Scan for the cell matching the given text and deliver its [X, Y] coordinate at center. 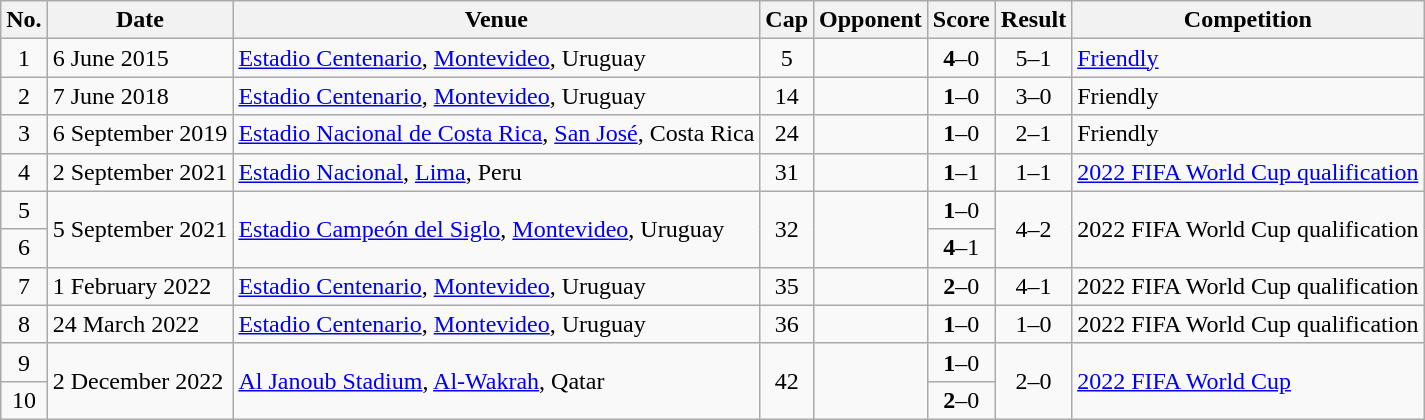
Estadio Nacional, Lima, Peru [496, 172]
5 September 2021 [140, 229]
4–0 [961, 58]
2 December 2022 [140, 381]
6 September 2019 [140, 134]
7 June 2018 [140, 96]
1 February 2022 [140, 286]
6 [24, 248]
Result [1033, 20]
1 [24, 58]
5–1 [1033, 58]
42 [787, 381]
No. [24, 20]
4–2 [1033, 229]
Cap [787, 20]
36 [787, 324]
Estadio Nacional de Costa Rica, San José, Costa Rica [496, 134]
2 September 2021 [140, 172]
32 [787, 229]
Venue [496, 20]
31 [787, 172]
4 [24, 172]
2022 FIFA World Cup [1248, 381]
3 [24, 134]
Competition [1248, 20]
Opponent [871, 20]
7 [24, 286]
14 [787, 96]
2–1 [1033, 134]
Al Janoub Stadium, Al-Wakrah, Qatar [496, 381]
24 March 2022 [140, 324]
Score [961, 20]
6 June 2015 [140, 58]
Estadio Campeón del Siglo, Montevideo, Uruguay [496, 229]
2 [24, 96]
Date [140, 20]
24 [787, 134]
8 [24, 324]
3–0 [1033, 96]
10 [24, 400]
9 [24, 362]
35 [787, 286]
